Search for the cell housing the specified text and yield its [x, y] center coordinate. 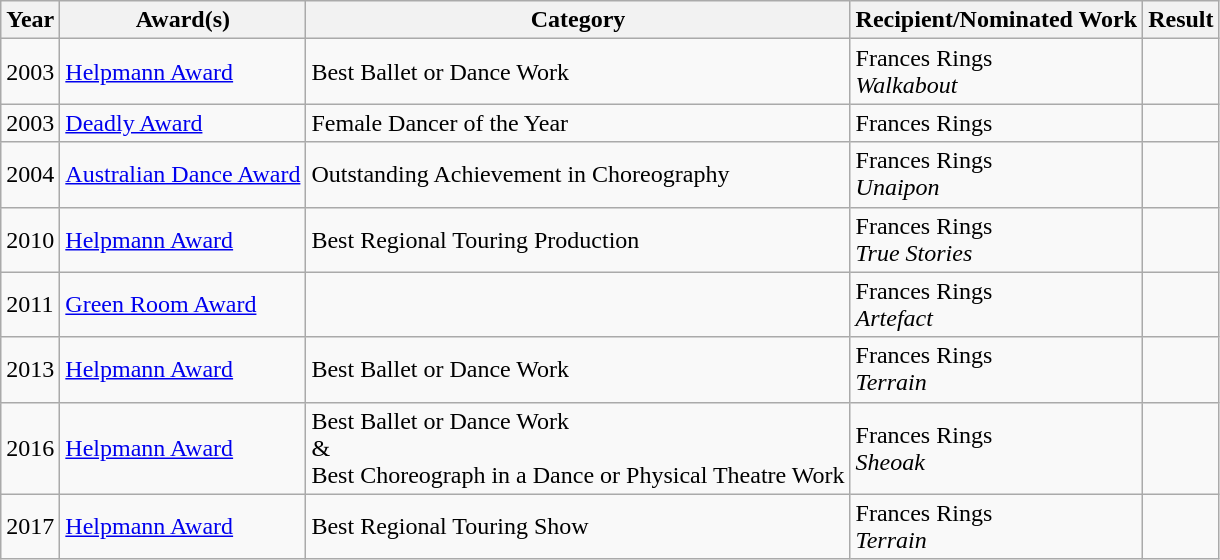
Award(s) [183, 20]
Frances RingsUnaipon [996, 174]
Frances RingsArtefact [996, 304]
Green Room Award [183, 304]
Best Regional Touring Production [578, 240]
Result [1181, 20]
2013 [30, 370]
Frances RingsWalkabout [996, 72]
2010 [30, 240]
Australian Dance Award [183, 174]
2011 [30, 304]
Female Dancer of the Year [578, 123]
Best Regional Touring Show [578, 526]
Outstanding Achievement in Choreography [578, 174]
Frances RingsTrue Stories [996, 240]
Frances Rings [996, 123]
Deadly Award [183, 123]
Category [578, 20]
2017 [30, 526]
Best Ballet or Dance Work&Best Choreograph in a Dance or Physical Theatre Work [578, 448]
2016 [30, 448]
Recipient/Nominated Work [996, 20]
Frances RingsSheoak [996, 448]
2004 [30, 174]
Year [30, 20]
